Search for the cell housing the specified text and yield its [x, y] center coordinate. 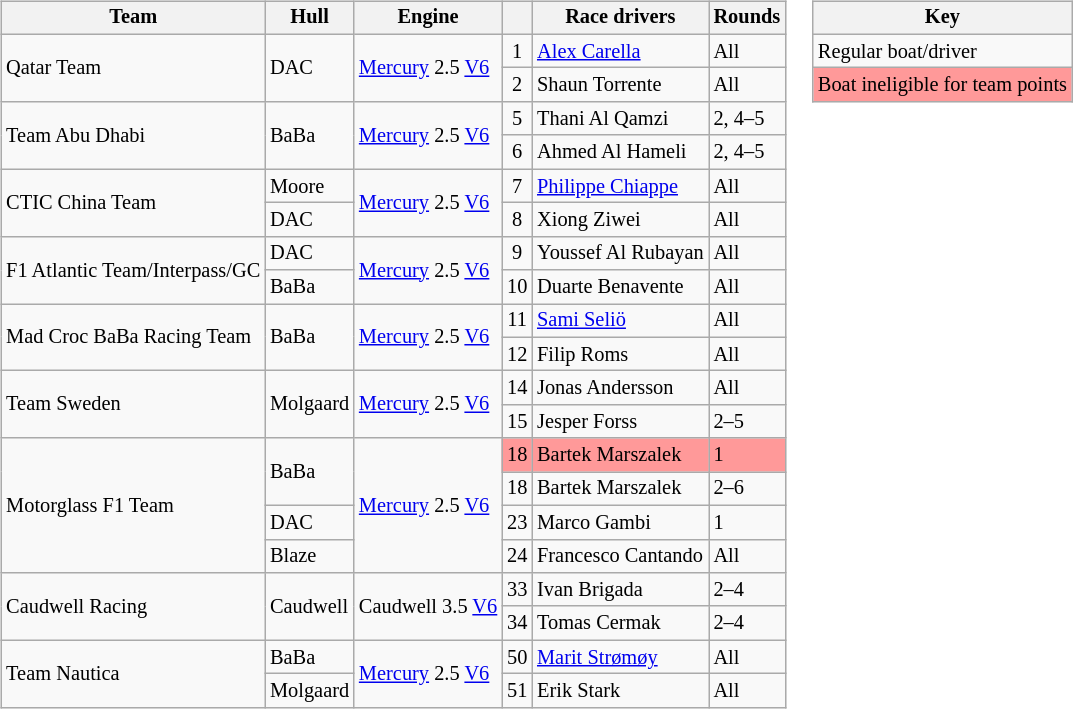
Tomas Cermak [620, 623]
Blaze [310, 556]
F1 Atlantic Team/Interpass/GC [133, 270]
Caudwell Racing [133, 606]
2 [517, 85]
12 [517, 354]
Boat ineligible for team points [942, 85]
Philippe Chiappe [620, 186]
Regular boat/driver [942, 51]
Thani Al Qamzi [620, 119]
Team [133, 18]
Caudwell 3.5 V6 [428, 606]
24 [517, 556]
Hull [310, 18]
Race drivers [620, 18]
Youssef Al Rubayan [620, 253]
Marco Gambi [620, 522]
50 [517, 657]
Shaun Torrente [620, 85]
Francesco Cantando [620, 556]
Team Sweden [133, 404]
2–6 [748, 489]
51 [517, 691]
33 [517, 590]
7 [517, 186]
Engine [428, 18]
Ivan Brigada [620, 590]
Team Abu Dhabi [133, 136]
CTIC China Team [133, 202]
Mad Croc BaBa Racing Team [133, 338]
5 [517, 119]
Team Nautica [133, 674]
Alex Carella [620, 51]
34 [517, 623]
6 [517, 152]
Duarte Benavente [620, 287]
10 [517, 287]
9 [517, 253]
Jesper Forss [620, 422]
Motorglass F1 Team [133, 506]
Moore [310, 186]
Qatar Team [133, 68]
23 [517, 522]
15 [517, 422]
8 [517, 220]
Xiong Ziwei [620, 220]
Caudwell [310, 606]
Filip Roms [620, 354]
Marit Strømøy [620, 657]
11 [517, 321]
14 [517, 388]
Rounds [748, 18]
2–5 [748, 422]
Key [942, 18]
Ahmed Al Hameli [620, 152]
Sami Seliö [620, 321]
Erik Stark [620, 691]
Jonas Andersson [620, 388]
